Capture the cell that displays the provided text and extract its (x, y) central coordinate. 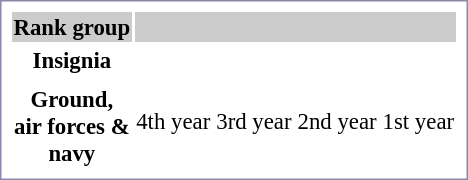
3rd year (254, 121)
1st year (418, 121)
Insignia (72, 60)
2nd year (337, 121)
4th year (174, 121)
Rank group (72, 27)
Ground,air forces &navy (72, 126)
